Scan for the cell matching the given text and deliver its (X, Y) coordinate at center. 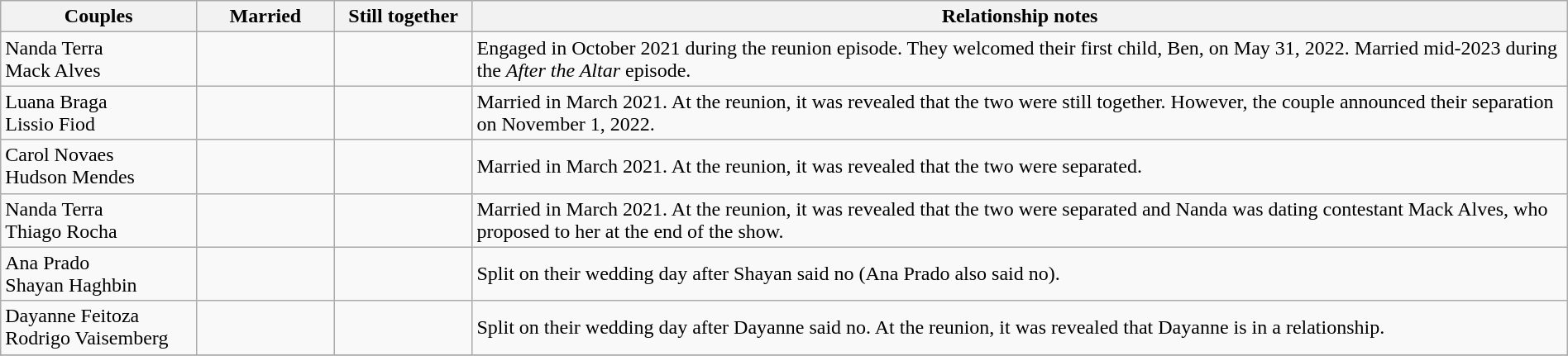
Couples (99, 17)
Nanda TerraMack Alves (99, 59)
Dayanne FeitozaRodrigo Vaisemberg (99, 327)
Relationship notes (1020, 17)
Split on their wedding day after Shayan said no (Ana Prado also said no). (1020, 274)
Luana BragaLissio Fiod (99, 112)
Married (266, 17)
Still together (404, 17)
Ana PradoShayan Haghbin (99, 274)
Married in March 2021. At the reunion, it was revealed that the two were separated. (1020, 167)
Nanda TerraThiago Rocha (99, 220)
Split on their wedding day after Dayanne said no. At the reunion, it was revealed that Dayanne is in a relationship. (1020, 327)
Carol NovaesHudson Mendes (99, 167)
